Provide the [X, Y] coordinate of the cell's center where the given text is located.  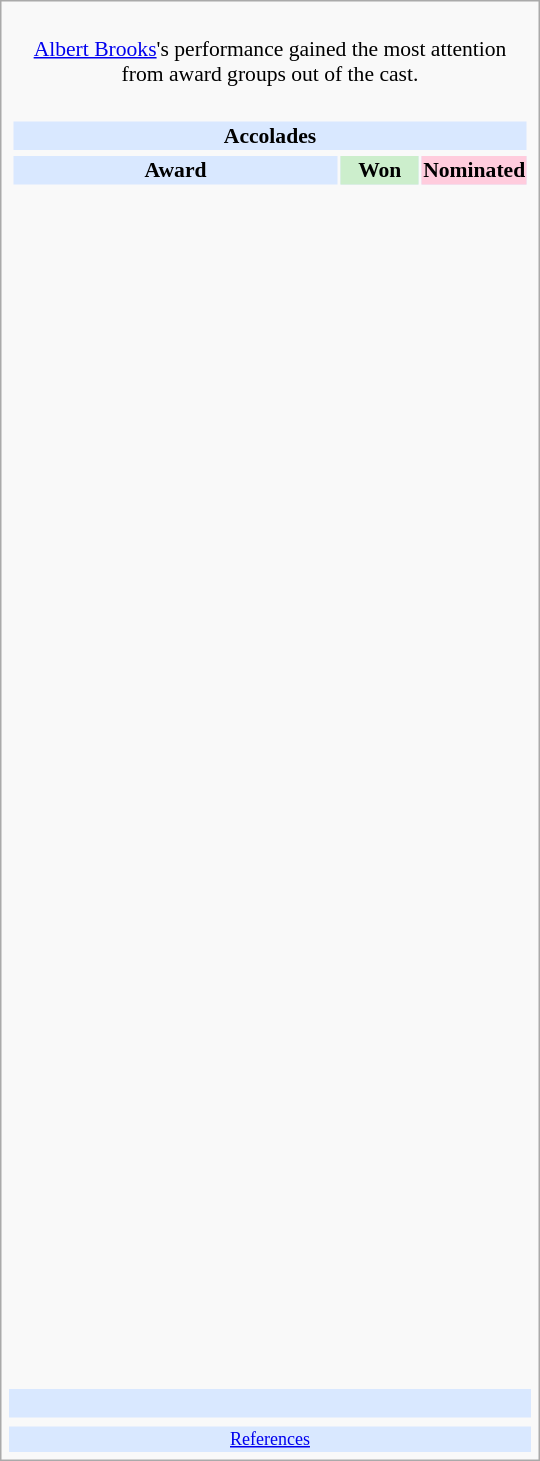
References [270, 1439]
Award [175, 170]
Won [380, 170]
Nominated [474, 170]
Albert Brooks's performance gained the most attention from award groups out of the cast. [270, 49]
Accolades [270, 135]
Accolades Award Won Nominated [270, 738]
